Capture the cell that displays the provided text and extract its (x, y) central coordinate. 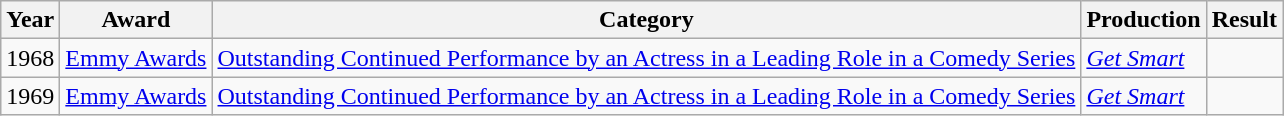
Award (136, 20)
Result (1244, 20)
1969 (30, 96)
Production (1144, 20)
Category (646, 20)
Year (30, 20)
1968 (30, 58)
